Search for the cell housing the specified text and yield its (x, y) center coordinate. 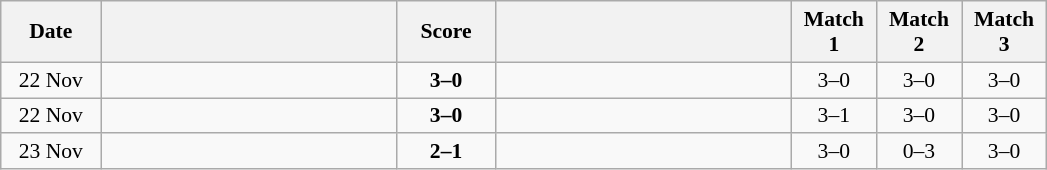
3–1 (834, 116)
2–1 (446, 152)
Match 3 (1004, 32)
Match 1 (834, 32)
0–3 (918, 152)
Match 2 (918, 32)
23 Nov (51, 152)
Score (446, 32)
Date (51, 32)
